Provide the [x, y] coordinate of the cell's center where the given text is located.  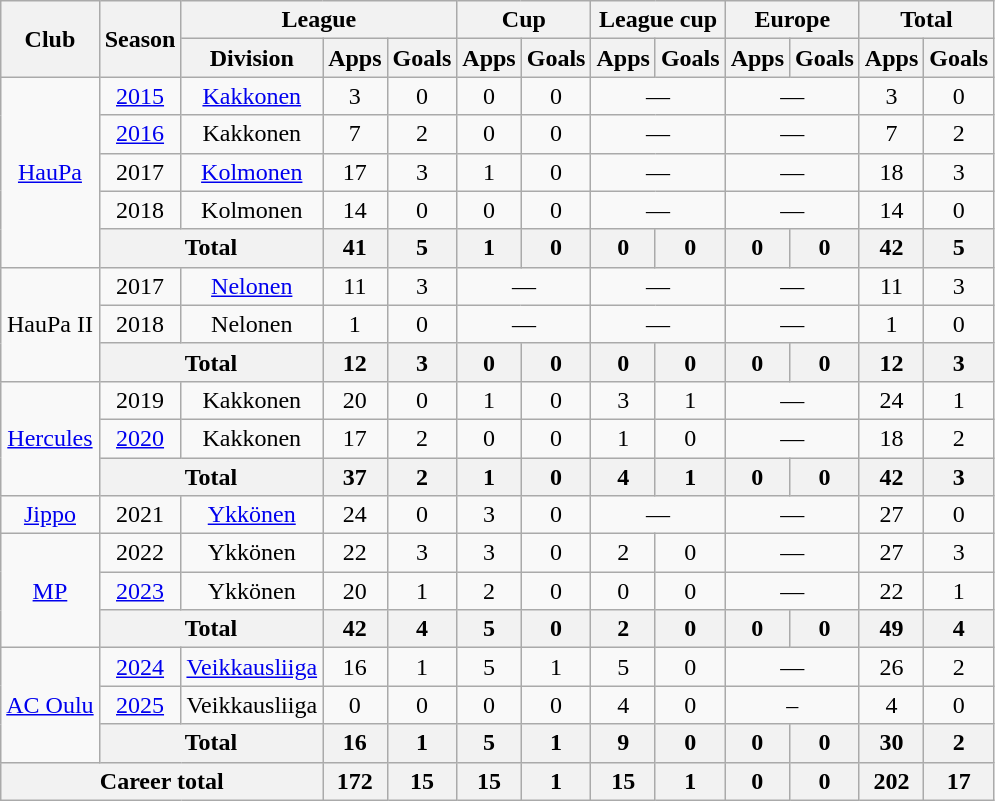
Division [252, 58]
Jippo [50, 515]
26 [891, 667]
2015 [140, 96]
2019 [140, 400]
Club [50, 39]
2025 [140, 705]
– [792, 705]
League cup [658, 20]
30 [891, 743]
HauPa [50, 172]
2021 [140, 515]
Europe [792, 20]
172 [355, 781]
Hercules [50, 438]
2016 [140, 134]
AC Oulu [50, 705]
9 [623, 743]
202 [891, 781]
League [319, 20]
37 [355, 477]
2020 [140, 438]
Career total [162, 781]
2022 [140, 553]
MP [50, 591]
2023 [140, 591]
Season [140, 39]
41 [355, 248]
2024 [140, 667]
HauPa II [50, 324]
49 [891, 629]
Cup [524, 20]
